Detect which cell encompasses the target text, then output its (X, Y) center coordinate. 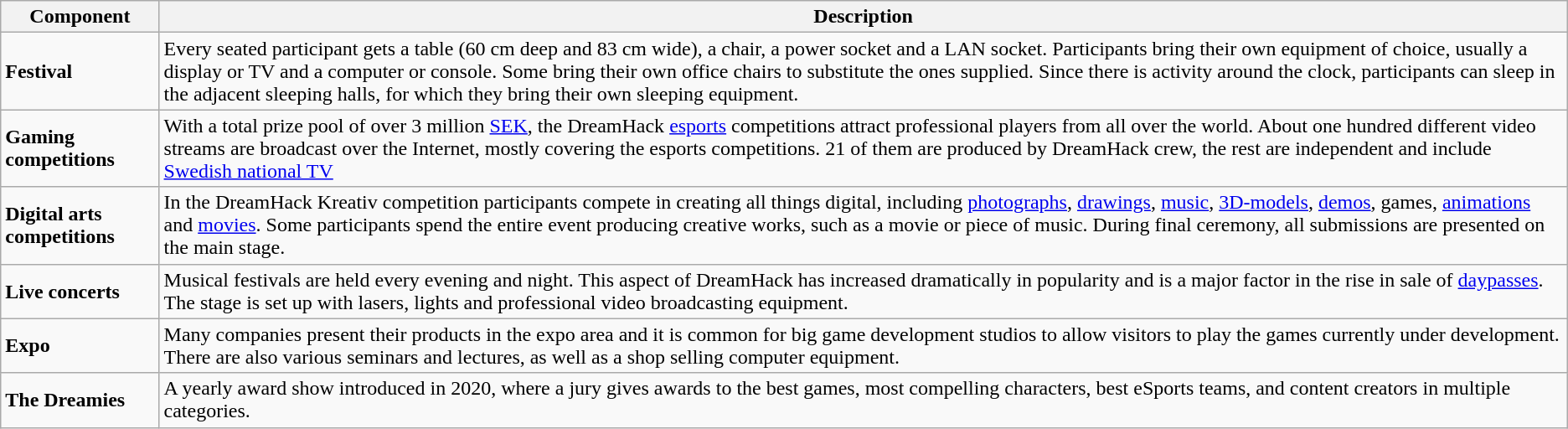
Component (80, 17)
Gaming competitions (80, 148)
Description (863, 17)
Digital arts competitions (80, 225)
The Dreamies (80, 401)
Expo (80, 345)
Festival (80, 71)
Live concerts (80, 292)
